Capture the cell that displays the provided text and extract its (x, y) central coordinate. 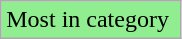
Most in category (91, 20)
